Determine the (x, y) coordinate at the center of the cell enclosing the given text.  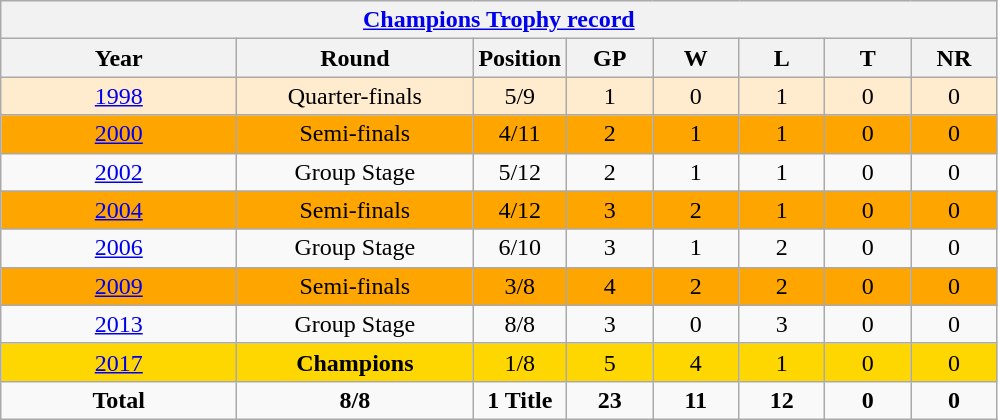
Total (119, 400)
2002 (119, 172)
1 Title (520, 400)
11 (696, 400)
Year (119, 58)
1/8 (520, 362)
2006 (119, 248)
3/8 (520, 286)
5 (610, 362)
W (696, 58)
2009 (119, 286)
Champions (355, 362)
T (868, 58)
5/12 (520, 172)
2013 (119, 324)
23 (610, 400)
2000 (119, 134)
12 (782, 400)
Position (520, 58)
6/10 (520, 248)
L (782, 58)
GP (610, 58)
2004 (119, 210)
NR (954, 58)
5/9 (520, 96)
Round (355, 58)
4/12 (520, 210)
Quarter-finals (355, 96)
1998 (119, 96)
4/11 (520, 134)
2017 (119, 362)
Champions Trophy record (499, 20)
